For the text-containing cell, return its midpoint in (x, y) coordinate format. 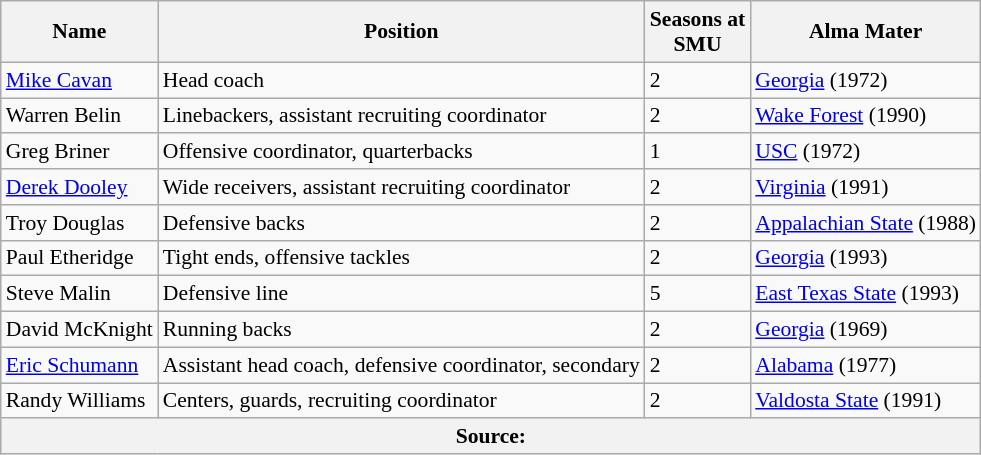
5 (698, 294)
Source: (491, 437)
USC (1972) (866, 152)
Paul Etheridge (80, 258)
Eric Schumann (80, 365)
Position (402, 32)
Georgia (1993) (866, 258)
Alabama (1977) (866, 365)
Defensive backs (402, 223)
Wake Forest (1990) (866, 116)
Head coach (402, 80)
Name (80, 32)
Georgia (1972) (866, 80)
Offensive coordinator, quarterbacks (402, 152)
David McKnight (80, 330)
Defensive line (402, 294)
Appalachian State (1988) (866, 223)
1 (698, 152)
Wide receivers, assistant recruiting coordinator (402, 187)
Centers, guards, recruiting coordinator (402, 401)
Troy Douglas (80, 223)
Mike Cavan (80, 80)
Linebackers, assistant recruiting coordinator (402, 116)
Assistant head coach, defensive coordinator, secondary (402, 365)
Steve Malin (80, 294)
Seasons atSMU (698, 32)
Valdosta State (1991) (866, 401)
Tight ends, offensive tackles (402, 258)
Randy Williams (80, 401)
East Texas State (1993) (866, 294)
Greg Briner (80, 152)
Virginia (1991) (866, 187)
Running backs (402, 330)
Georgia (1969) (866, 330)
Alma Mater (866, 32)
Warren Belin (80, 116)
Derek Dooley (80, 187)
